For the text-containing cell, return its midpoint in [x, y] coordinate format. 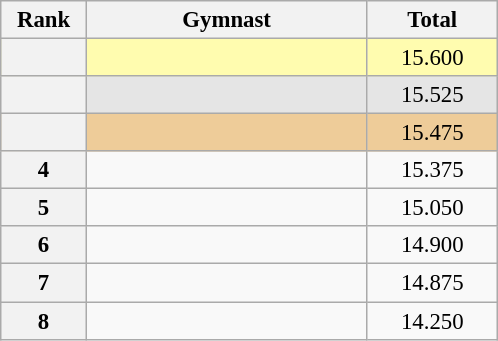
5 [44, 208]
15.525 [432, 95]
4 [44, 170]
14.250 [432, 321]
14.900 [432, 245]
6 [44, 245]
Total [432, 20]
15.475 [432, 133]
Rank [44, 20]
14.875 [432, 283]
7 [44, 283]
Gymnast [226, 20]
8 [44, 321]
15.050 [432, 208]
15.375 [432, 170]
15.600 [432, 58]
